Identify which cell holds the provided text, then report its [x, y] central coordinate. 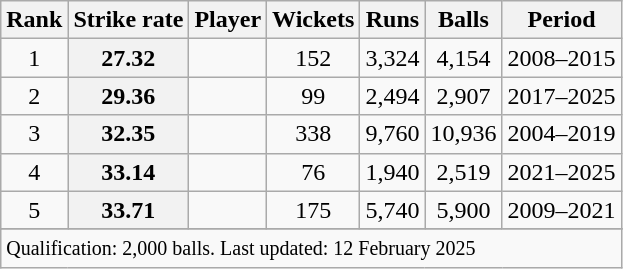
Balls [464, 20]
Wickets [314, 20]
3,324 [392, 58]
33.14 [128, 172]
152 [314, 58]
5,900 [464, 210]
9,760 [392, 134]
2,907 [464, 96]
5,740 [392, 210]
4,154 [464, 58]
1 [34, 58]
32.35 [128, 134]
2 [34, 96]
Runs [392, 20]
5 [34, 210]
29.36 [128, 96]
2008–2015 [562, 58]
2021–2025 [562, 172]
Rank [34, 20]
2004–2019 [562, 134]
27.32 [128, 58]
2,494 [392, 96]
4 [34, 172]
2017–2025 [562, 96]
99 [314, 96]
Strike rate [128, 20]
10,936 [464, 134]
175 [314, 210]
1,940 [392, 172]
Qualification: 2,000 balls. Last updated: 12 February 2025 [311, 248]
3 [34, 134]
Player [228, 20]
76 [314, 172]
Period [562, 20]
33.71 [128, 210]
2009–2021 [562, 210]
2,519 [464, 172]
338 [314, 134]
